Detect which cell encompasses the target text, then output its (X, Y) center coordinate. 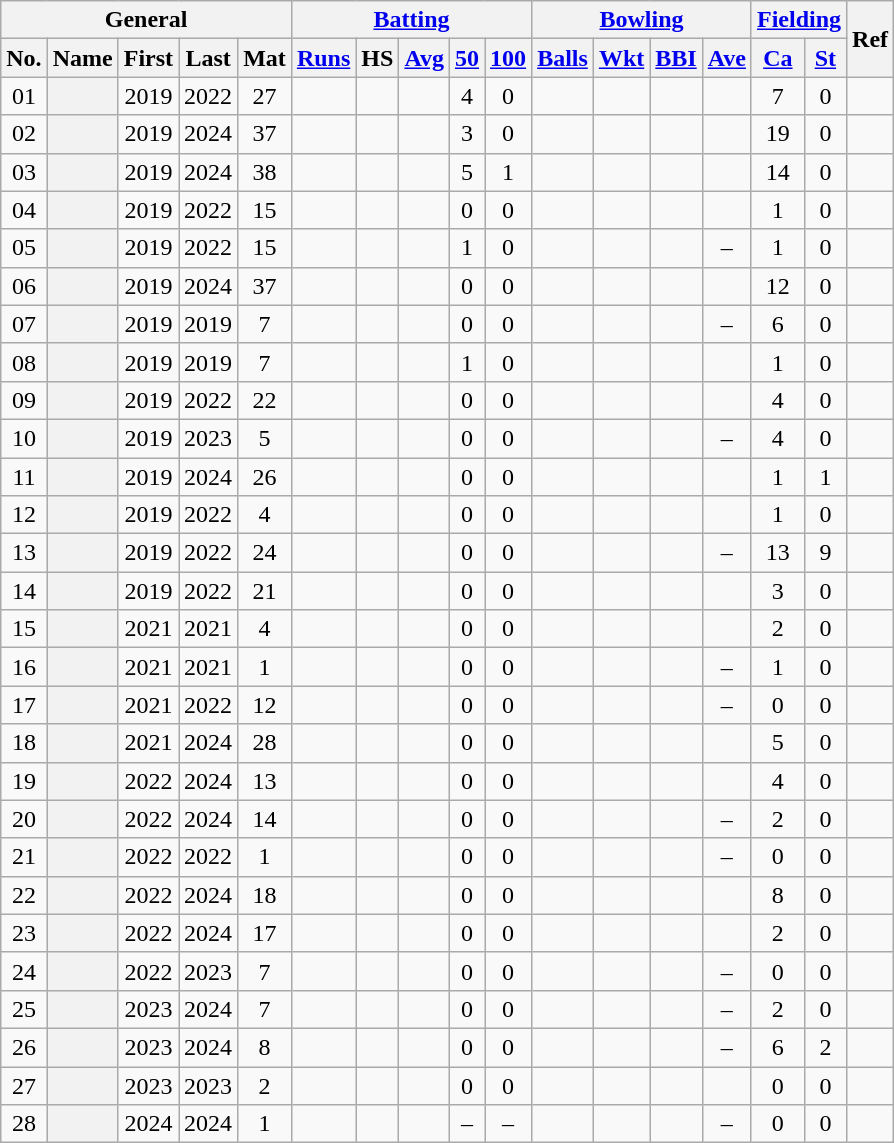
100 (508, 58)
06 (24, 286)
08 (24, 362)
05 (24, 248)
BBI (676, 58)
01 (24, 96)
Ca (778, 58)
First (148, 58)
Name (82, 58)
02 (24, 134)
Avg (424, 58)
25 (24, 1009)
10 (24, 438)
03 (24, 172)
St (825, 58)
Runs (323, 58)
09 (24, 400)
11 (24, 477)
04 (24, 210)
Ref (870, 39)
38 (265, 172)
Batting (411, 20)
Last (208, 58)
20 (24, 819)
No. (24, 58)
Bowling (642, 20)
HS (378, 58)
Wkt (621, 58)
General (146, 20)
50 (466, 58)
9 (825, 553)
Mat (265, 58)
Ave (726, 58)
Balls (563, 58)
23 (24, 933)
07 (24, 324)
Fielding (798, 20)
16 (24, 667)
